From the cell containing the given text, extract its center point as [X, Y] coordinate. 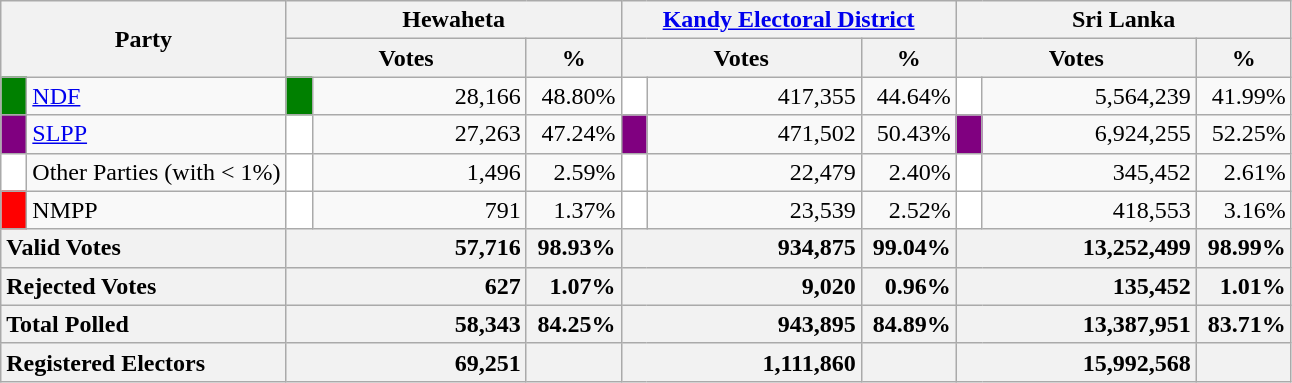
627 [406, 286]
Sri Lanka [1124, 20]
791 [419, 210]
83.71% [1244, 324]
SLPP [156, 134]
1,496 [419, 172]
417,355 [754, 96]
58,343 [406, 324]
52.25% [1244, 134]
0.96% [908, 286]
23,539 [754, 210]
NMPP [156, 210]
Hewaheta [454, 20]
84.89% [908, 324]
Total Polled [144, 324]
50.43% [908, 134]
Valid Votes [144, 248]
2.61% [1244, 172]
41.99% [1244, 96]
2.52% [908, 210]
Rejected Votes [144, 286]
Other Parties (with < 1%) [156, 172]
84.25% [574, 324]
1.07% [574, 286]
47.24% [574, 134]
13,252,499 [1076, 248]
2.40% [908, 172]
943,895 [741, 324]
471,502 [754, 134]
5,564,239 [1089, 96]
44.64% [908, 96]
15,992,568 [1076, 362]
Registered Electors [144, 362]
28,166 [419, 96]
934,875 [741, 248]
135,452 [1076, 286]
Kandy Electoral District [788, 20]
2.59% [574, 172]
48.80% [574, 96]
27,263 [419, 134]
1.01% [1244, 286]
345,452 [1089, 172]
57,716 [406, 248]
9,020 [741, 286]
99.04% [908, 248]
418,553 [1089, 210]
NDF [156, 96]
69,251 [406, 362]
1,111,860 [741, 362]
3.16% [1244, 210]
Party [144, 39]
98.99% [1244, 248]
1.37% [574, 210]
98.93% [574, 248]
22,479 [754, 172]
6,924,255 [1089, 134]
13,387,951 [1076, 324]
